Capture the cell that displays the provided text and extract its (X, Y) central coordinate. 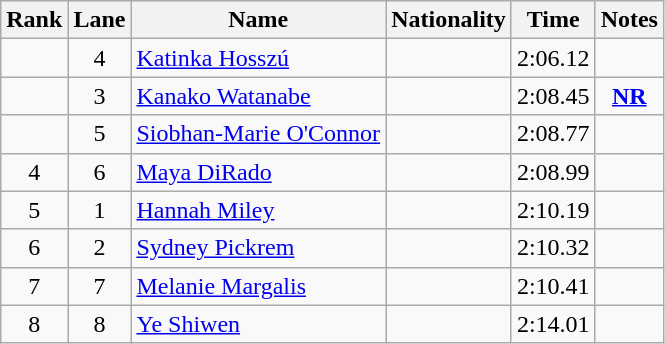
Maya DiRado (258, 172)
Melanie Margalis (258, 286)
Lane (100, 20)
Nationality (449, 20)
Hannah Miley (258, 210)
NR (629, 96)
2:06.12 (553, 58)
Rank (34, 20)
Siobhan-Marie O'Connor (258, 134)
2 (100, 248)
Time (553, 20)
2:10.19 (553, 210)
Ye Shiwen (258, 324)
2:10.32 (553, 248)
Kanako Watanabe (258, 96)
Sydney Pickrem (258, 248)
2:08.99 (553, 172)
2:14.01 (553, 324)
Notes (629, 20)
1 (100, 210)
2:08.77 (553, 134)
2:08.45 (553, 96)
Katinka Hosszú (258, 58)
Name (258, 20)
2:10.41 (553, 286)
3 (100, 96)
